Find where the given text appears and provide that cell's center as [x, y] coordinate. 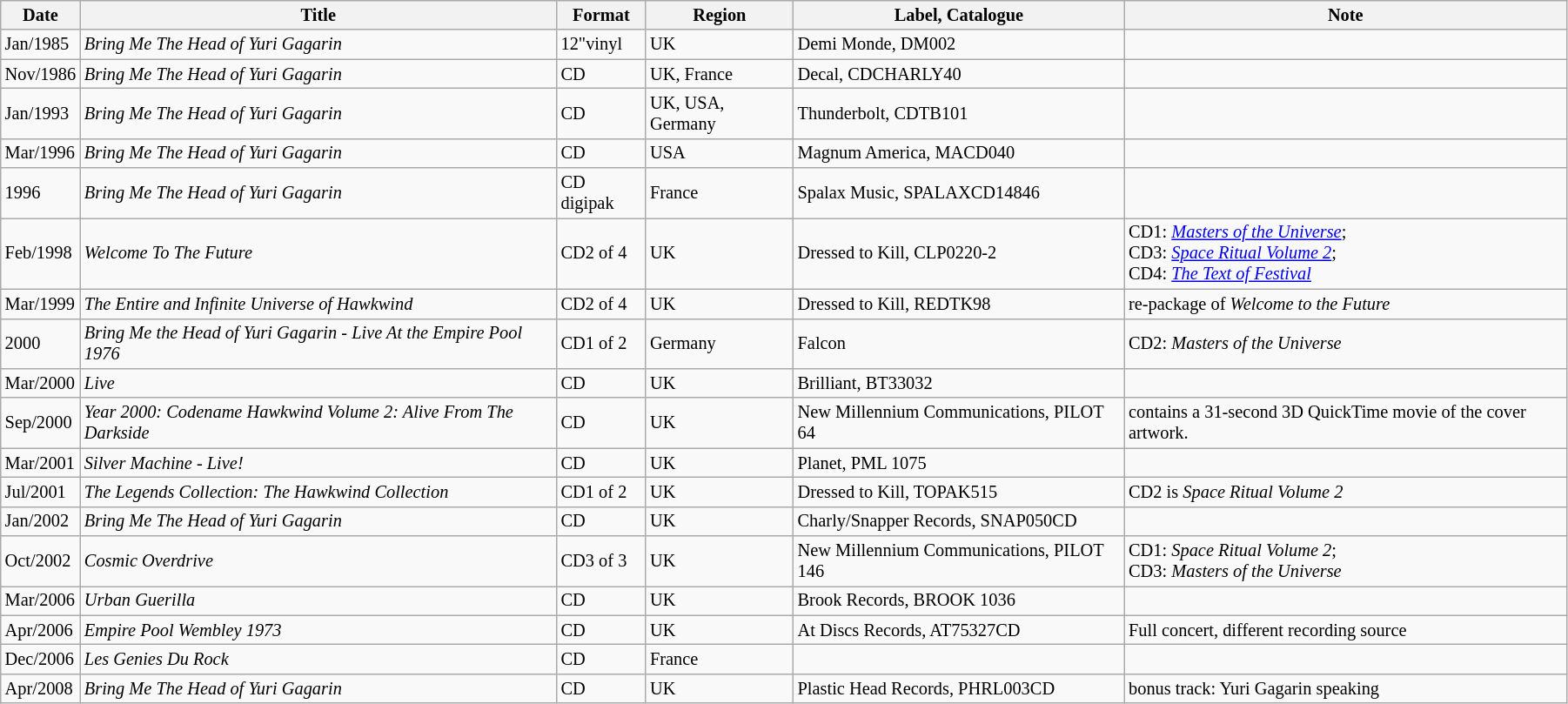
Apr/2008 [40, 688]
Title [318, 15]
Demi Monde, DM002 [959, 44]
Oct/2002 [40, 561]
Thunderbolt, CDTB101 [959, 113]
2000 [40, 344]
contains a 31-second 3D QuickTime movie of the cover artwork. [1345, 423]
UK, USA, Germany [720, 113]
Year 2000: Codename Hawkwind Volume 2: Alive From The Darkside [318, 423]
At Discs Records, AT75327CD [959, 630]
12"vinyl [601, 44]
Brilliant, BT33032 [959, 383]
1996 [40, 193]
USA [720, 153]
Dressed to Kill, TOPAK515 [959, 492]
Spalax Music, SPALAXCD14846 [959, 193]
Dressed to Kill, REDTK98 [959, 304]
The Entire and Infinite Universe of Hawkwind [318, 304]
Silver Machine - Live! [318, 463]
Welcome To The Future [318, 253]
Full concert, different recording source [1345, 630]
Mar/2006 [40, 600]
CD1: Space Ritual Volume 2;CD3: Masters of the Universe [1345, 561]
Jul/2001 [40, 492]
Empire Pool Wembley 1973 [318, 630]
Nov/1986 [40, 74]
Dressed to Kill, CLP0220-2 [959, 253]
New Millennium Communications, PILOT 146 [959, 561]
Sep/2000 [40, 423]
CD digipak [601, 193]
The Legends Collection: The Hawkwind Collection [318, 492]
Cosmic Overdrive [318, 561]
Mar/1999 [40, 304]
Mar/2001 [40, 463]
CD1: Masters of the Universe;CD3: Space Ritual Volume 2;CD4: The Text of Festival [1345, 253]
Region [720, 15]
CD2 is Space Ritual Volume 2 [1345, 492]
UK, France [720, 74]
Label, Catalogue [959, 15]
Date [40, 15]
CD3 of 3 [601, 561]
Bring Me the Head of Yuri Gagarin - Live At the Empire Pool 1976 [318, 344]
bonus track: Yuri Gagarin speaking [1345, 688]
Jan/2002 [40, 521]
Live [318, 383]
Format [601, 15]
re-package of Welcome to the Future [1345, 304]
Les Genies Du Rock [318, 659]
Dec/2006 [40, 659]
Decal, CDCHARLY40 [959, 74]
Feb/1998 [40, 253]
Jan/1985 [40, 44]
Planet, PML 1075 [959, 463]
Urban Guerilla [318, 600]
Mar/2000 [40, 383]
New Millennium Communications, PILOT 64 [959, 423]
Brook Records, BROOK 1036 [959, 600]
Plastic Head Records, PHRL003CD [959, 688]
CD2: Masters of the Universe [1345, 344]
Apr/2006 [40, 630]
Germany [720, 344]
Note [1345, 15]
Magnum America, MACD040 [959, 153]
Jan/1993 [40, 113]
Charly/Snapper Records, SNAP050CD [959, 521]
Mar/1996 [40, 153]
Falcon [959, 344]
